For the text-containing cell, return its midpoint in (X, Y) coordinate format. 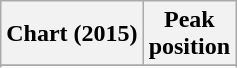
Peakposition (189, 34)
Chart (2015) (72, 34)
